Capture the cell that displays the provided text and extract its [X, Y] central coordinate. 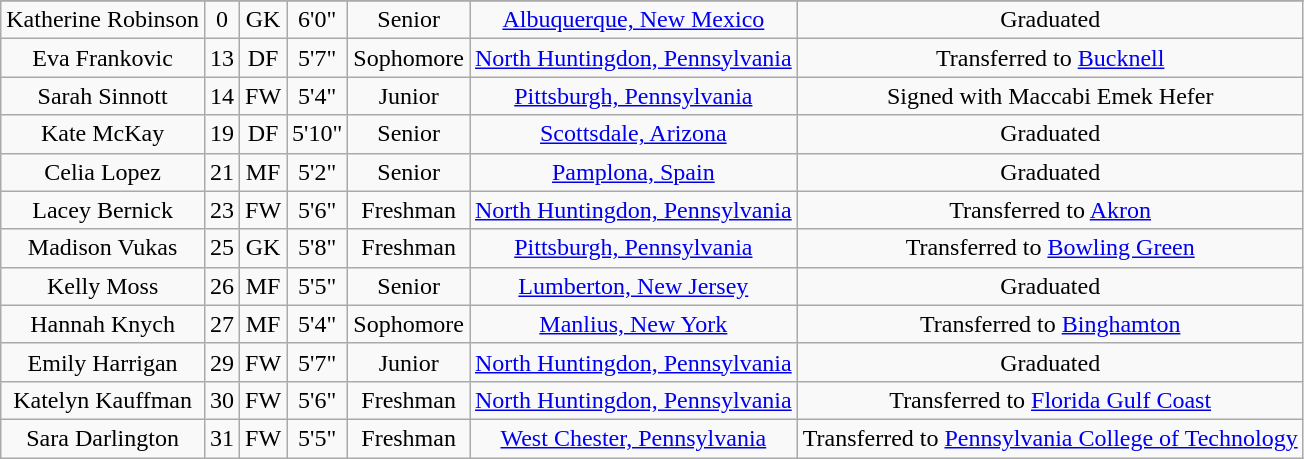
5'2" [318, 172]
21 [222, 172]
Pamplona, Spain [634, 172]
Transferred to Pennsylvania College of Technology [1050, 438]
Lacey Bernick [103, 210]
5'8" [318, 248]
Transferred to Florida Gulf Coast [1050, 400]
26 [222, 286]
Kelly Moss [103, 286]
Manlius, New York [634, 324]
Lumberton, New Jersey [634, 286]
Emily Harrigan [103, 362]
19 [222, 134]
27 [222, 324]
Transferred to Binghamton [1050, 324]
Transferred to Akron [1050, 210]
Scottsdale, Arizona [634, 134]
Eva Frankovic [103, 58]
Katelyn Kauffman [103, 400]
West Chester, Pennsylvania [634, 438]
6'0" [318, 20]
Transferred to Bowling Green [1050, 248]
Kate McKay [103, 134]
Sarah Sinnott [103, 96]
30 [222, 400]
14 [222, 96]
31 [222, 438]
Madison Vukas [103, 248]
Signed with Maccabi Emek Hefer [1050, 96]
5'10" [318, 134]
Transferred to Bucknell [1050, 58]
Albuquerque, New Mexico [634, 20]
25 [222, 248]
13 [222, 58]
29 [222, 362]
0 [222, 20]
23 [222, 210]
Katherine Robinson [103, 20]
Hannah Knych [103, 324]
Sara Darlington [103, 438]
Celia Lopez [103, 172]
